Provide the (X, Y) coordinate of the cell's center where the given text is located.  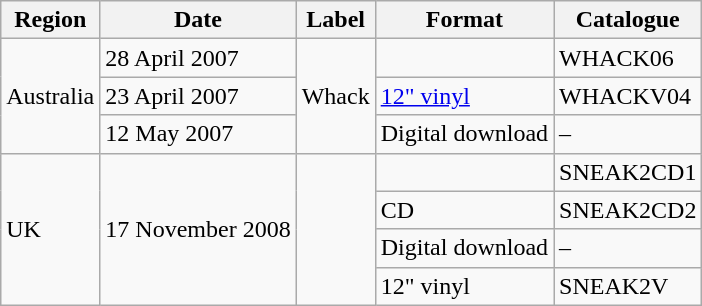
23 April 2007 (198, 96)
WHACK06 (628, 58)
28 April 2007 (198, 58)
Catalogue (628, 20)
Region (50, 20)
CD (464, 210)
UK (50, 229)
12 May 2007 (198, 134)
Format (464, 20)
Date (198, 20)
SNEAK2CD2 (628, 210)
17 November 2008 (198, 229)
WHACKV04 (628, 96)
Label (336, 20)
Australia (50, 96)
Whack (336, 96)
SNEAK2CD1 (628, 172)
SNEAK2V (628, 286)
